Locate the cell with the specified text and output its [x, y] center coordinate. 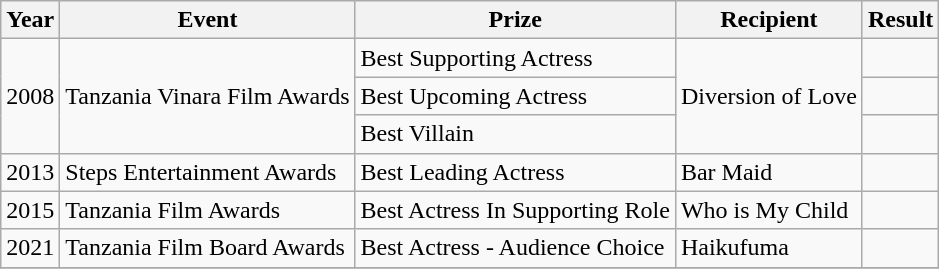
Tanzania Film Awards [208, 210]
Result [900, 20]
Tanzania Film Board Awards [208, 248]
2013 [30, 172]
Best Villain [515, 134]
Prize [515, 20]
Best Upcoming Actress [515, 96]
Recipient [768, 20]
Steps Entertainment Awards [208, 172]
Diversion of Love [768, 96]
Best Actress In Supporting Role [515, 210]
Best Actress - Audience Choice [515, 248]
Haikufuma [768, 248]
2015 [30, 210]
Bar Maid [768, 172]
Best Supporting Actress [515, 58]
Tanzania Vinara Film Awards [208, 96]
Year [30, 20]
Who is My Child [768, 210]
Best Leading Actress [515, 172]
2008 [30, 96]
Event [208, 20]
2021 [30, 248]
